From the cell containing the given text, extract its center point as (x, y) coordinate. 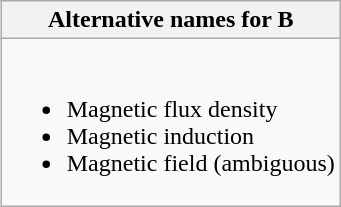
Magnetic flux densityMagnetic inductionMagnetic field (ambiguous) (170, 122)
Alternative names for B (170, 20)
